Find where the given text appears and provide that cell's center as (x, y) coordinate. 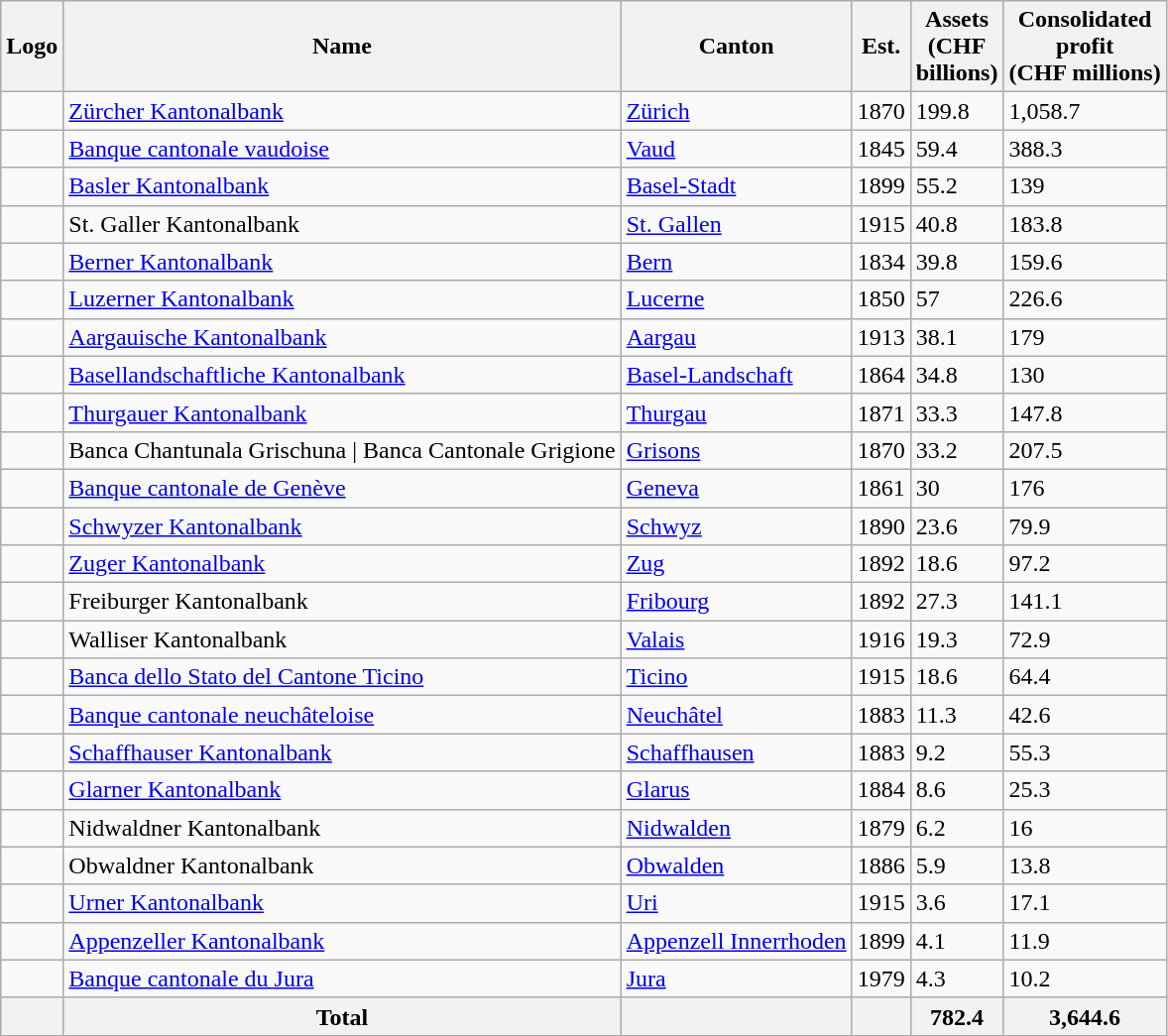
Basellandschaftliche Kantonalbank (342, 375)
1884 (880, 790)
1871 (880, 412)
Banque cantonale neuchâteloise (342, 715)
30 (957, 488)
Basler Kantonalbank (342, 186)
1834 (880, 262)
Est. (880, 47)
Luzerner Kantonalbank (342, 299)
39.8 (957, 262)
Zürich (736, 111)
Obwaldner Kantonalbank (342, 865)
1864 (880, 375)
Banca dello Stato del Cantone Ticino (342, 677)
42.6 (1085, 715)
38.1 (957, 337)
3,644.6 (1085, 1016)
Urner Kantonalbank (342, 903)
59.4 (957, 149)
Geneva (736, 488)
Appenzell Innerrhoden (736, 941)
Berner Kantonalbank (342, 262)
Basel-Landschaft (736, 375)
72.9 (1085, 639)
3.6 (957, 903)
33.3 (957, 412)
Schaffhauser Kantonalbank (342, 752)
Schwyz (736, 526)
Zürcher Kantonalbank (342, 111)
782.4 (957, 1016)
1886 (880, 865)
5.9 (957, 865)
Basel-Stadt (736, 186)
Zuger Kantonalbank (342, 564)
57 (957, 299)
1861 (880, 488)
141.1 (1085, 602)
1879 (880, 828)
176 (1085, 488)
Thurgau (736, 412)
Walliser Kantonalbank (342, 639)
St. Galler Kantonalbank (342, 224)
Total (342, 1016)
Nidwaldner Kantonalbank (342, 828)
9.2 (957, 752)
1890 (880, 526)
Banque cantonale vaudoise (342, 149)
64.4 (1085, 677)
Bern (736, 262)
25.3 (1085, 790)
Jura (736, 978)
Name (342, 47)
33.2 (957, 450)
Consolidatedprofit(CHF millions) (1085, 47)
4.3 (957, 978)
55.2 (957, 186)
27.3 (957, 602)
1979 (880, 978)
Ticino (736, 677)
226.6 (1085, 299)
Nidwalden (736, 828)
179 (1085, 337)
13.8 (1085, 865)
Logo (32, 47)
Banca Chantunala Grischuna | Banca Cantonale Grigione (342, 450)
Aargauische Kantonalbank (342, 337)
Assets(CHFbillions) (957, 47)
4.1 (957, 941)
1916 (880, 639)
St. Gallen (736, 224)
Appenzeller Kantonalbank (342, 941)
1913 (880, 337)
Valais (736, 639)
Vaud (736, 149)
Lucerne (736, 299)
1845 (880, 149)
388.3 (1085, 149)
Schaffhausen (736, 752)
17.1 (1085, 903)
19.3 (957, 639)
Glarus (736, 790)
159.6 (1085, 262)
Fribourg (736, 602)
Neuchâtel (736, 715)
207.5 (1085, 450)
130 (1085, 375)
Banque cantonale du Jura (342, 978)
199.8 (957, 111)
34.8 (957, 375)
Banque cantonale de Genève (342, 488)
Grisons (736, 450)
Schwyzer Kantonalbank (342, 526)
79.9 (1085, 526)
183.8 (1085, 224)
11.9 (1085, 941)
40.8 (957, 224)
Thurgauer Kantonalbank (342, 412)
139 (1085, 186)
Glarner Kantonalbank (342, 790)
Canton (736, 47)
11.3 (957, 715)
10.2 (1085, 978)
1850 (880, 299)
8.6 (957, 790)
Uri (736, 903)
23.6 (957, 526)
97.2 (1085, 564)
16 (1085, 828)
1,058.7 (1085, 111)
Aargau (736, 337)
Zug (736, 564)
147.8 (1085, 412)
6.2 (957, 828)
55.3 (1085, 752)
Freiburger Kantonalbank (342, 602)
Obwalden (736, 865)
